Pinpoint the cell where the given text exists, returning its [X, Y] midpoint coordinate. 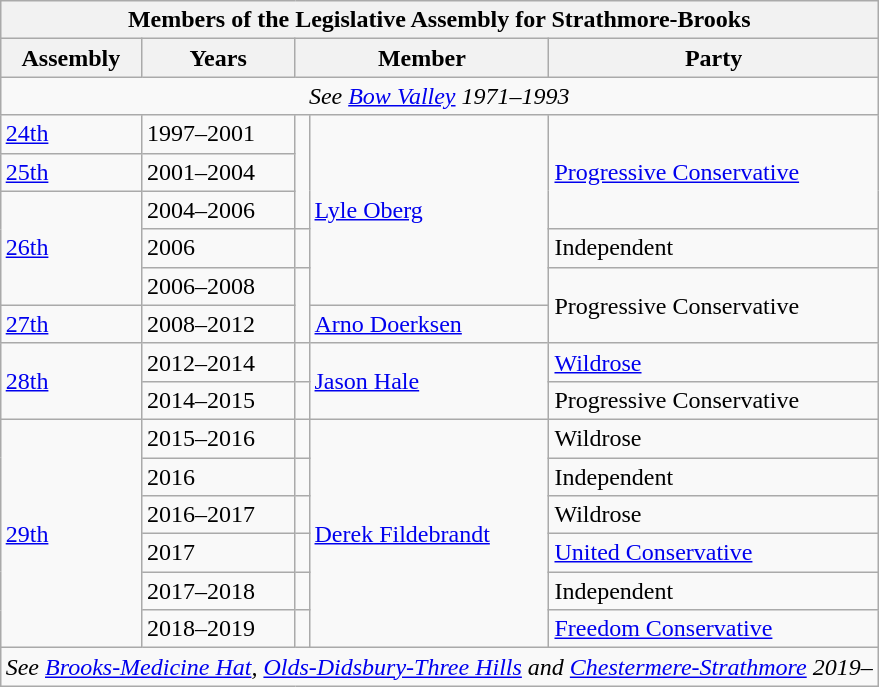
Assembly [70, 58]
See Bow Valley 1971–1993 [439, 96]
Member [422, 58]
1997–2001 [218, 134]
25th [70, 172]
2017 [218, 553]
United Conservative [714, 553]
Arno Doerksen [429, 324]
2014–2015 [218, 400]
2016–2017 [218, 515]
2018–2019 [218, 629]
27th [70, 324]
26th [70, 248]
2004–2006 [218, 210]
2006–2008 [218, 286]
Jason Hale [429, 381]
Freedom Conservative [714, 629]
Members of the Legislative Assembly for Strathmore-Brooks [439, 20]
Years [218, 58]
Derek Fildebrandt [429, 533]
2017–2018 [218, 591]
2012–2014 [218, 362]
24th [70, 134]
2001–2004 [218, 172]
2008–2012 [218, 324]
29th [70, 533]
See Brooks-Medicine Hat, Olds-Didsbury-Three Hills and Chestermere-Strathmore 2019– [439, 667]
2006 [218, 248]
Party [714, 58]
2016 [218, 477]
Lyle Oberg [429, 210]
28th [70, 381]
2015–2016 [218, 438]
